Pinpoint the cell where the given text exists, returning its [x, y] midpoint coordinate. 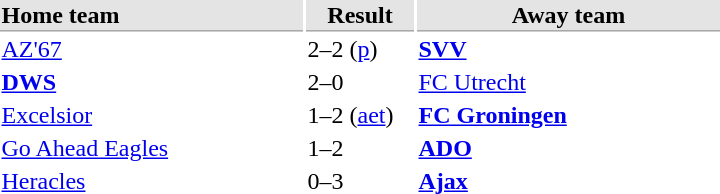
Excelsior [152, 115]
2–0 [360, 83]
FC Groningen [568, 115]
ADO [568, 149]
SVV [568, 49]
Result [360, 16]
1–2 [360, 149]
1–2 (aet) [360, 115]
AZ'67 [152, 49]
Away team [568, 16]
2–2 (p) [360, 49]
Home team [152, 16]
DWS [152, 83]
FC Utrecht [568, 83]
Go Ahead Eagles [152, 149]
